From the cell containing the given text, extract its center point as [X, Y] coordinate. 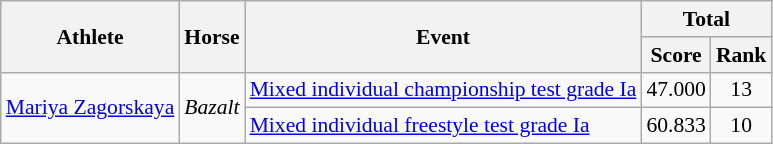
Bazalt [212, 108]
Mariya Zagorskaya [90, 108]
47.000 [676, 90]
13 [742, 90]
Score [676, 55]
60.833 [676, 126]
Event [444, 36]
Athlete [90, 36]
10 [742, 126]
Rank [742, 55]
Mixed individual championship test grade Ia [444, 90]
Mixed individual freestyle test grade Ia [444, 126]
Total [706, 19]
Horse [212, 36]
